From the cell containing the given text, extract its center point as (X, Y) coordinate. 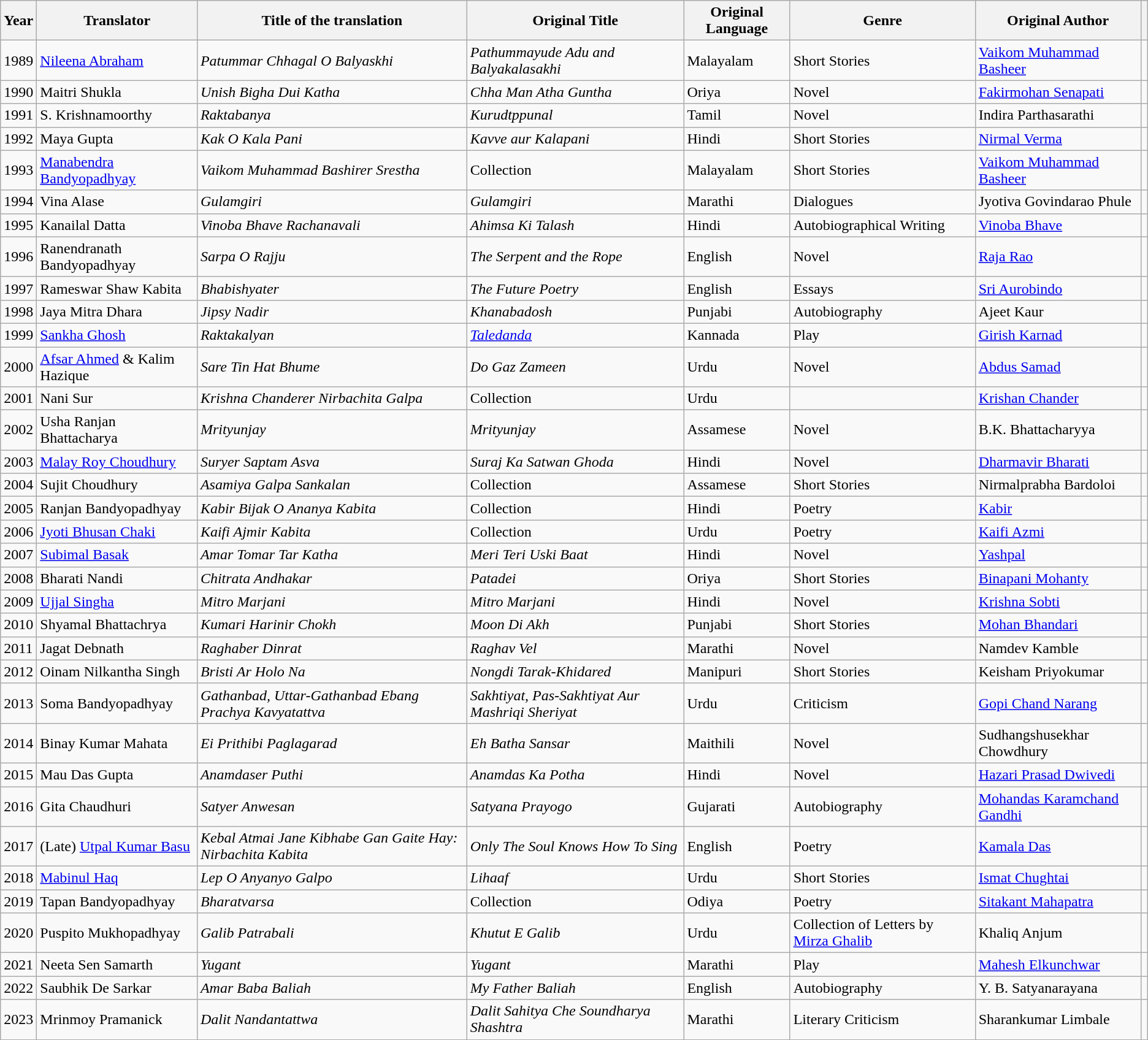
Dalit Nandantattwa (332, 1019)
Sharankumar Limbale (1058, 1019)
Nirmal Verma (1058, 139)
Raktakalyan (332, 335)
Gita Chaudhuri (117, 806)
Mabinul Haq (117, 878)
2009 (18, 602)
Rameswar Shaw Kabita (117, 288)
Hazari Prasad Dwivedi (1058, 774)
Original Language (737, 21)
2005 (18, 508)
Dialogues (882, 202)
Satyana Prayogo (575, 806)
1990 (18, 92)
Raghaber Dinrat (332, 648)
Nani Sur (117, 399)
Puspito Mukhopadhyay (117, 933)
Kavve aur Kalapani (575, 139)
Shyamal Bhattachrya (117, 625)
Satyer Anwesan (332, 806)
Eh Batha Sansar (575, 743)
Fakirmohan Senapati (1058, 92)
Do Gaz Zameen (575, 367)
2006 (18, 532)
Anamdaser Puthi (332, 774)
Girish Karnad (1058, 335)
1991 (18, 115)
Dharmavir Bharati (1058, 462)
2020 (18, 933)
Kabir Bijak O Ananya Kabita (332, 508)
1998 (18, 312)
Criticism (882, 703)
S. Krishnamoorthy (117, 115)
The Serpent and the Rope (575, 256)
Binay Kumar Mahata (117, 743)
Raghav Vel (575, 648)
Nileena Abraham (117, 60)
Vinoba Bhave (1058, 225)
1989 (18, 60)
Indira Parthasarathi (1058, 115)
Krishna Chanderer Nirbachita Galpa (332, 399)
Kannada (737, 335)
2010 (18, 625)
Chitrata Andhakar (332, 578)
Literary Criticism (882, 1019)
Krishna Sobti (1058, 602)
Meri Teri Uski Baat (575, 555)
Khutut E Galib (575, 933)
Gujarati (737, 806)
Namdev Kamble (1058, 648)
Original Author (1058, 21)
Vinoba Bhave Rachanavali (332, 225)
Oinam Nilkantha Singh (117, 671)
Usha Ranjan Bhattacharya (117, 430)
Sarpa O Rajju (332, 256)
Lep O Anyanyo Galpo (332, 878)
Yashpal (1058, 555)
1997 (18, 288)
Ismat Chughtai (1058, 878)
Abdus Samad (1058, 367)
1995 (18, 225)
Ranendranath Bandyopadhyay (117, 256)
Translator (117, 21)
Kebal Atmai Jane Kibhabe Gan Gaite Hay: Nirbachita Kabita (332, 846)
2008 (18, 578)
Soma Bandyopadhyay (117, 703)
Sakhtiyat, Pas-Sakhtiyat Aur Mashriqi Sheriyat (575, 703)
Unish Bigha Dui Katha (332, 92)
My Father Baliah (575, 988)
Ei Prithibi Paglagarad (332, 743)
Afsar Ahmed & Kalim Hazique (117, 367)
Khaliq Anjum (1058, 933)
Genre (882, 21)
Subimal Basak (117, 555)
Ranjan Bandyopadhyay (117, 508)
Mohan Bhandari (1058, 625)
2002 (18, 430)
Kak O Kala Pani (332, 139)
Amar Baba Baliah (332, 988)
Only The Soul Knows How To Sing (575, 846)
Sankha Ghosh (117, 335)
Jyotiva Govindarao Phule (1058, 202)
2014 (18, 743)
Keisham Priyokumar (1058, 671)
Kaifi Ajmir Kabita (332, 532)
Mohandas Karamchand Gandhi (1058, 806)
2015 (18, 774)
Jagat Debnath (117, 648)
Taledanda (575, 335)
Maithili (737, 743)
Suraj Ka Satwan Ghoda (575, 462)
Vaikom Muhammad Bashirer Srestha (332, 170)
Kaifi Azmi (1058, 532)
2004 (18, 485)
Kumari Harinir Chokh (332, 625)
Binapani Mohanty (1058, 578)
Essays (882, 288)
Kabir (1058, 508)
Raktabanya (332, 115)
Kamala Das (1058, 846)
Pathummayude Adu and Balyakalasakhi (575, 60)
2000 (18, 367)
Raja Rao (1058, 256)
Sujit Choudhury (117, 485)
Ahimsa Ki Talash (575, 225)
Neeta Sen Samarth (117, 965)
Mrinmoy Pramanick (117, 1019)
Title of the translation (332, 21)
Lihaaf (575, 878)
Collection of Letters by Mirza Ghalib (882, 933)
2022 (18, 988)
Moon Di Akh (575, 625)
Bharati Nandi (117, 578)
Asamiya Galpa Sankalan (332, 485)
Sudhangshusekhar Chowdhury (1058, 743)
1999 (18, 335)
2007 (18, 555)
Chha Man Atha Guntha (575, 92)
Maitri Shukla (117, 92)
Odiya (737, 901)
Vina Alase (117, 202)
2013 (18, 703)
Anamdas Ka Potha (575, 774)
2011 (18, 648)
2017 (18, 846)
2023 (18, 1019)
1996 (18, 256)
Gathanbad, Uttar-Gathanbad Ebang Prachya Kavyatattva (332, 703)
Sri Aurobindo (1058, 288)
1993 (18, 170)
Tamil (737, 115)
Bristi Ar Holo Na (332, 671)
2021 (18, 965)
2001 (18, 399)
Jyoti Bhusan Chaki (117, 532)
Gopi Chand Narang (1058, 703)
B.K. Bhattacharyya (1058, 430)
Manabendra Bandyopadhyay (117, 170)
Year (18, 21)
The Future Poetry (575, 288)
Suryer Saptam Asva (332, 462)
Original Title (575, 21)
Galib Patrabali (332, 933)
Patummar Chhagal O Balyaskhi (332, 60)
Kanailal Datta (117, 225)
Mahesh Elkunchwar (1058, 965)
1994 (18, 202)
Khanabadosh (575, 312)
Autobiographical Writing (882, 225)
2012 (18, 671)
Amar Tomar Tar Katha (332, 555)
Nirmalprabha Bardoloi (1058, 485)
Y. B. Satyanarayana (1058, 988)
Bhabishyater (332, 288)
1992 (18, 139)
Mau Das Gupta (117, 774)
Ajeet Kaur (1058, 312)
Jipsy Nadir (332, 312)
Patadei (575, 578)
Malay Roy Choudhury (117, 462)
Ujjal Singha (117, 602)
Jaya Mitra Dhara (117, 312)
Dalit Sahitya Che Soundharya Shashtra (575, 1019)
Sare Tin Hat Bhume (332, 367)
Saubhik De Sarkar (117, 988)
2019 (18, 901)
2016 (18, 806)
2018 (18, 878)
Krishan Chander (1058, 399)
Sitakant Mahapatra (1058, 901)
Nongdi Tarak-Khidared (575, 671)
Tapan Bandyopadhyay (117, 901)
Manipuri (737, 671)
2003 (18, 462)
(Late) Utpal Kumar Basu (117, 846)
Kurudtppunal (575, 115)
Bharatvarsa (332, 901)
Maya Gupta (117, 139)
